Find where the given text appears and provide that cell's center as [x, y] coordinate. 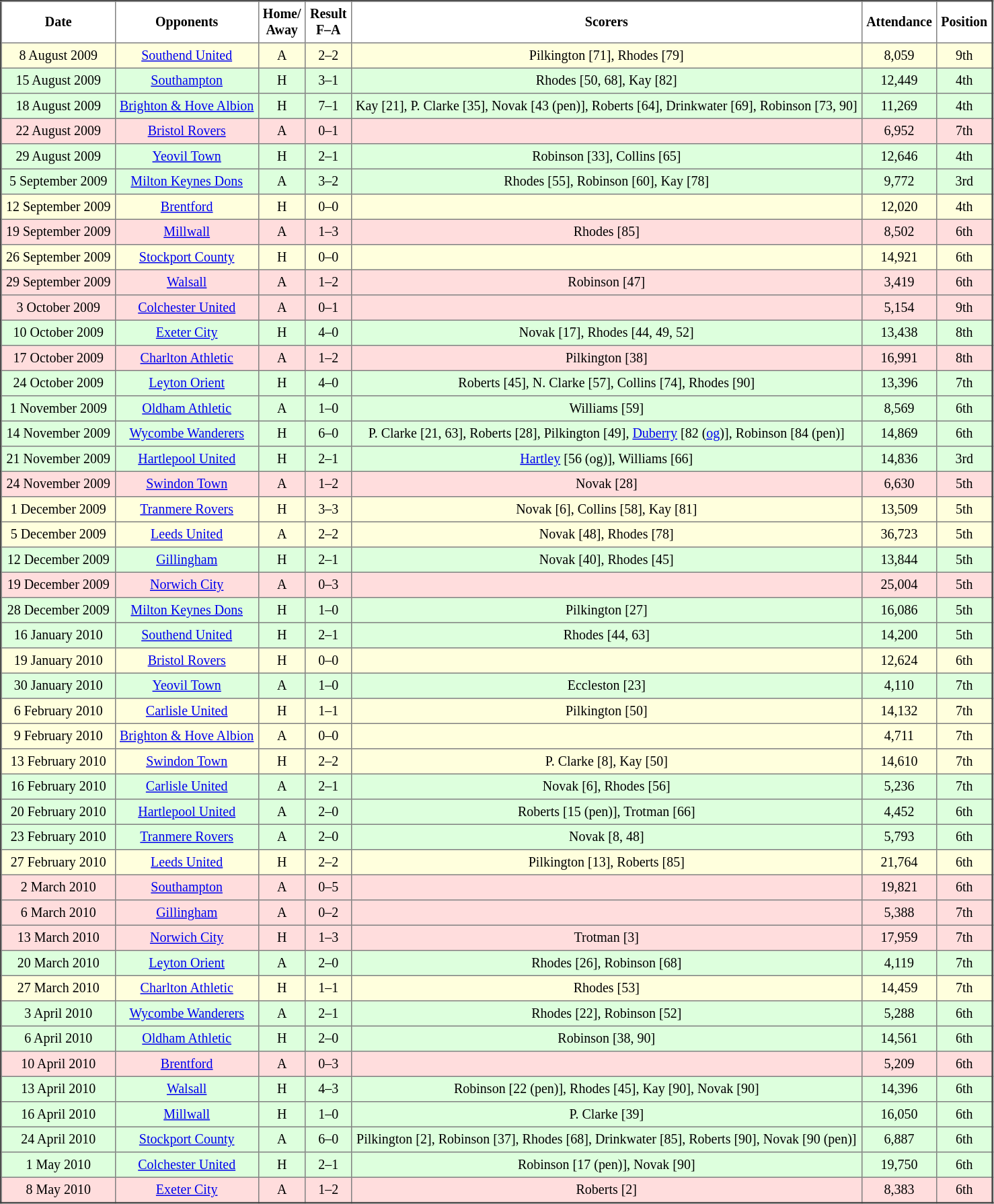
17,959 [899, 938]
3–2 [328, 182]
1 November 2009 [59, 409]
2 March 2010 [59, 887]
6,952 [899, 131]
Rhodes [22], Robinson [52] [607, 1014]
P. Clarke [21, 63], Roberts [28], Pilkington [49], Duberry [82 (og)], Robinson [84 (pen)] [607, 434]
3,419 [899, 282]
0–2 [328, 913]
21 November 2009 [59, 459]
Robinson [22 (pen)], Rhodes [45], Kay [90], Novak [90] [607, 1089]
Eccleston [23] [607, 686]
Rhodes [44, 63] [607, 635]
8,059 [899, 56]
23 February 2010 [59, 837]
19,750 [899, 1165]
Trotman [3] [607, 938]
16 January 2010 [59, 635]
3–1 [328, 81]
10 April 2010 [59, 1064]
28 December 2009 [59, 610]
13,396 [899, 383]
12,020 [899, 207]
Robinson [38, 90] [607, 1039]
13 April 2010 [59, 1089]
Attendance [899, 22]
Roberts [15 (pen)], Trotman [66] [607, 812]
6 February 2010 [59, 711]
7–1 [328, 106]
3 October 2009 [59, 308]
Novak [40], Rhodes [45] [607, 560]
Robinson [33], Collins [65] [607, 157]
3 April 2010 [59, 1014]
29 August 2009 [59, 157]
13 March 2010 [59, 938]
Rhodes [85] [607, 232]
5,154 [899, 308]
Hartley [56 (og)], Williams [66] [607, 459]
13 February 2010 [59, 762]
36,723 [899, 534]
Novak [6], Rhodes [56] [607, 787]
14,396 [899, 1089]
12 December 2009 [59, 560]
11,269 [899, 106]
Pilkington [27] [607, 610]
5,288 [899, 1014]
P. Clarke [39] [607, 1115]
16,086 [899, 610]
3–3 [328, 510]
Opponents [187, 22]
6,630 [899, 484]
Position [964, 22]
25,004 [899, 585]
13,438 [899, 333]
Robinson [47] [607, 282]
22 August 2009 [59, 131]
Rhodes [55], Robinson [60], Kay [78] [607, 182]
Rhodes [50, 68], Kay [82] [607, 81]
5,793 [899, 837]
15 August 2009 [59, 81]
27 February 2010 [59, 862]
13,844 [899, 560]
19 January 2010 [59, 661]
Novak [28] [607, 484]
19,821 [899, 887]
13,509 [899, 510]
6,887 [899, 1139]
Williams [59] [607, 409]
Pilkington [38] [607, 358]
Pilkington [71], Rhodes [79] [607, 56]
Rhodes [26], Robinson [68] [607, 963]
9 February 2010 [59, 736]
8 August 2009 [59, 56]
1 May 2010 [59, 1165]
8,383 [899, 1190]
Robinson [17 (pen)], Novak [90] [607, 1165]
20 March 2010 [59, 963]
16 April 2010 [59, 1115]
9,772 [899, 182]
1 December 2009 [59, 510]
6 March 2010 [59, 913]
26 September 2009 [59, 257]
29 September 2009 [59, 282]
12,449 [899, 81]
14,610 [899, 762]
14,869 [899, 434]
14,132 [899, 711]
Novak [17], Rhodes [44, 49, 52] [607, 333]
Kay [21], P. Clarke [35], Novak [43 (pen)], Roberts [64], Drinkwater [69], Robinson [73, 90] [607, 106]
5 December 2009 [59, 534]
16,050 [899, 1115]
Pilkington [50] [607, 711]
4,119 [899, 963]
10 October 2009 [59, 333]
12 September 2009 [59, 207]
24 November 2009 [59, 484]
5 September 2009 [59, 182]
5,236 [899, 787]
24 April 2010 [59, 1139]
Roberts [2] [607, 1190]
Roberts [45], N. Clarke [57], Collins [74], Rhodes [90] [607, 383]
14,200 [899, 635]
12,646 [899, 157]
8 May 2010 [59, 1190]
14 November 2009 [59, 434]
12,624 [899, 661]
Pilkington [13], Roberts [85] [607, 862]
Pilkington [2], Robinson [37], Rhodes [68], Drinkwater [85], Roberts [90], Novak [90 (pen)] [607, 1139]
Novak [48], Rhodes [78] [607, 534]
Novak [8, 48] [607, 837]
4–3 [328, 1089]
14,459 [899, 988]
14,836 [899, 459]
5,388 [899, 913]
5,209 [899, 1064]
14,921 [899, 257]
14,561 [899, 1039]
Home/Away [282, 22]
19 September 2009 [59, 232]
8,502 [899, 232]
16,991 [899, 358]
19 December 2009 [59, 585]
0–5 [328, 887]
4,711 [899, 736]
17 October 2009 [59, 358]
P. Clarke [8], Kay [50] [607, 762]
24 October 2009 [59, 383]
4,452 [899, 812]
27 March 2010 [59, 988]
4,110 [899, 686]
21,764 [899, 862]
ResultF–A [328, 22]
6 April 2010 [59, 1039]
Scorers [607, 22]
Rhodes [53] [607, 988]
18 August 2009 [59, 106]
30 January 2010 [59, 686]
8,569 [899, 409]
20 February 2010 [59, 812]
16 February 2010 [59, 787]
Novak [6], Collins [58], Kay [81] [607, 510]
Date [59, 22]
